Identify which cell holds the provided text, then report its [X, Y] central coordinate. 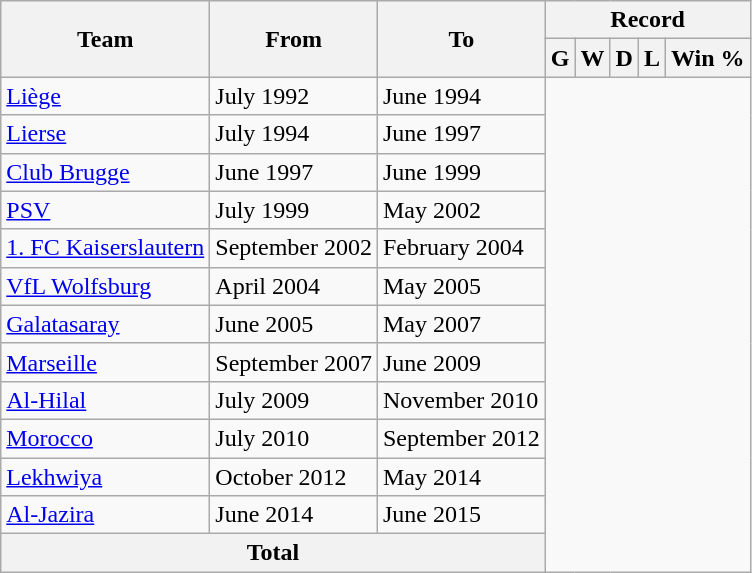
Liège [106, 96]
W [592, 58]
L [652, 58]
Marseille [106, 362]
June 2015 [461, 515]
July 1994 [294, 134]
G [560, 58]
Club Brugge [106, 172]
June 2014 [294, 515]
September 2007 [294, 362]
May 2002 [461, 210]
Lekhwiya [106, 477]
1. FC Kaiserslautern [106, 248]
June 1994 [461, 96]
D [624, 58]
June 2009 [461, 362]
Record [648, 20]
May 2014 [461, 477]
October 2012 [294, 477]
Al-Hilal [106, 400]
February 2004 [461, 248]
June 2005 [294, 324]
July 2010 [294, 438]
PSV [106, 210]
Lierse [106, 134]
May 2005 [461, 286]
July 1992 [294, 96]
Win % [708, 58]
July 2009 [294, 400]
To [461, 39]
July 1999 [294, 210]
VfL Wolfsburg [106, 286]
Morocco [106, 438]
April 2004 [294, 286]
Total [273, 553]
Team [106, 39]
May 2007 [461, 324]
September 2012 [461, 438]
June 1999 [461, 172]
Galatasaray [106, 324]
November 2010 [461, 400]
September 2002 [294, 248]
From [294, 39]
Al-Jazira [106, 515]
